Extract the (x, y) coordinate from the center of the cell holding the provided text.  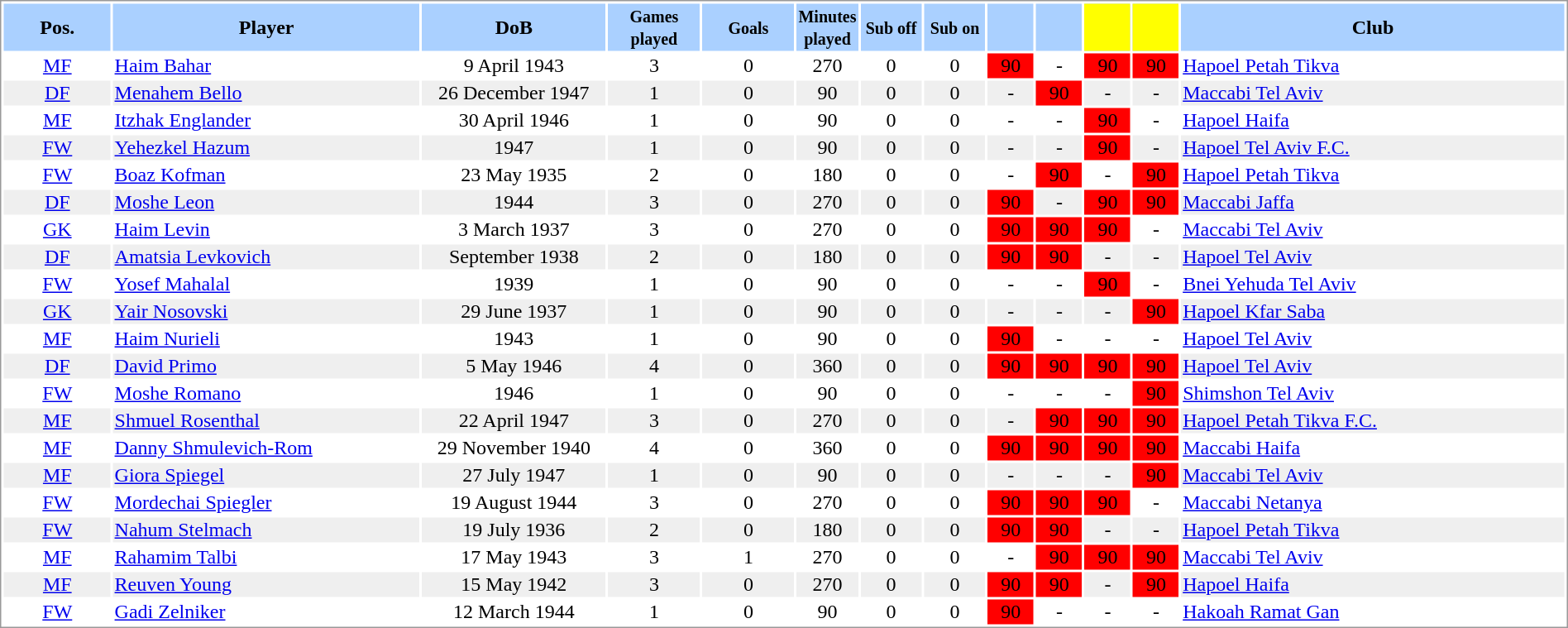
Goals (748, 26)
Maccabi Netanya (1373, 502)
Itzhak Englander (266, 120)
9 April 1943 (514, 65)
Moshe Romano (266, 393)
Menahem Bello (266, 93)
Rahamim Talbi (266, 557)
23 May 1935 (514, 175)
David Primo (266, 367)
17 May 1943 (514, 557)
29 November 1940 (514, 448)
19 July 1936 (514, 530)
Maccabi Jaffa (1373, 203)
12 March 1944 (514, 611)
19 August 1944 (514, 502)
Bnei Yehuda Tel Aviv (1373, 284)
Yair Nosovski (266, 312)
Giora Spiegel (266, 476)
1944 (514, 203)
15 May 1942 (514, 585)
Maccabi Haifa (1373, 448)
Club (1373, 26)
Danny Shmulevich-Rom (266, 448)
Haim Levin (266, 229)
Amatsia Levkovich (266, 257)
Hakoah Ramat Gan (1373, 611)
Mordechai Spiegler (266, 502)
30 April 1946 (514, 120)
Reuven Young (266, 585)
Player (266, 26)
Sub on (955, 26)
Minutesplayed (827, 26)
Yehezkel Hazum (266, 148)
26 December 1947 (514, 93)
Nahum Stelmach (266, 530)
22 April 1947 (514, 421)
September 1938 (514, 257)
5 May 1946 (514, 367)
1943 (514, 338)
Haim Nurieli (266, 338)
Moshe Leon (266, 203)
3 March 1937 (514, 229)
Hapoel Kfar Saba (1373, 312)
Shmuel Rosenthal (266, 421)
1946 (514, 393)
Hapoel Tel Aviv F.C. (1373, 148)
Shimshon Tel Aviv (1373, 393)
Sub off (892, 26)
Pos. (57, 26)
Gamesplayed (653, 26)
Boaz Kofman (266, 175)
Haim Bahar (266, 65)
1939 (514, 284)
29 June 1937 (514, 312)
Yosef Mahalal (266, 284)
27 July 1947 (514, 476)
DoB (514, 26)
1947 (514, 148)
Gadi Zelniker (266, 611)
Hapoel Petah Tikva F.C. (1373, 421)
